Determine the [x, y] coordinate at the center of the cell enclosing the given text.  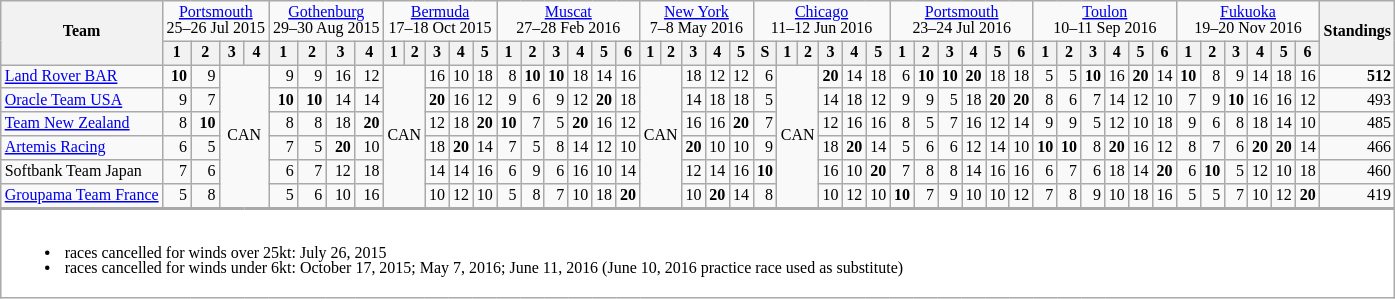
460 [1358, 172]
New York7–8 May 2016 [696, 20]
S [765, 52]
Portsmouth25–26 Jul 2015 [216, 20]
Portsmouth23–24 Jul 2016 [962, 20]
466 [1358, 148]
Standings [1358, 32]
Team [82, 32]
419 [1358, 196]
Artemis Racing [82, 148]
Team New Zealand [82, 124]
Gothenburg29–30 Aug 2015 [326, 20]
Oracle Team USA [82, 100]
Groupama Team France [82, 196]
Softbank Team Japan [82, 172]
Chicago11–12 Jun 2016 [822, 20]
Bermuda17–18 Oct 2015 [440, 20]
512 [1358, 76]
493 [1358, 100]
485 [1358, 124]
Muscat27–28 Feb 2016 [568, 20]
Toulon10–11 Sep 2016 [1104, 20]
Land Rover BAR [82, 76]
Fukuoka19–20 Nov 2016 [1248, 20]
